Determine the [x, y] coordinate at the center of the cell enclosing the given text.  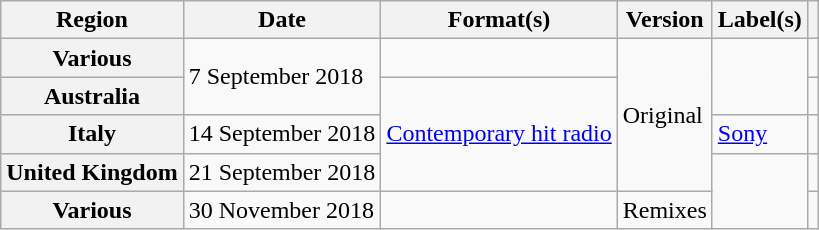
United Kingdom [92, 172]
Label(s) [760, 20]
Contemporary hit radio [499, 134]
Region [92, 20]
Remixes [664, 210]
Format(s) [499, 20]
Version [664, 20]
Italy [92, 134]
Original [664, 115]
7 September 2018 [282, 77]
30 November 2018 [282, 210]
21 September 2018 [282, 172]
14 September 2018 [282, 134]
Date [282, 20]
Sony [760, 134]
Australia [92, 96]
